From the cell containing the given text, extract its center point as [X, Y] coordinate. 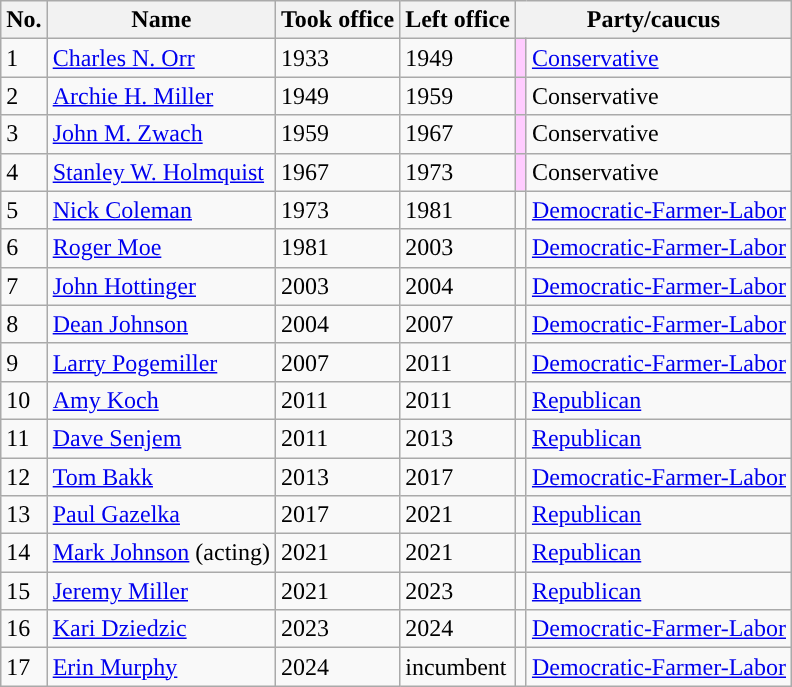
9 [24, 362]
Roger Moe [161, 248]
Name [161, 20]
Charles N. Orr [161, 58]
5 [24, 210]
Archie H. Miller [161, 96]
3 [24, 134]
Took office [338, 20]
Left office [458, 20]
John Hottinger [161, 286]
1933 [338, 58]
Amy Koch [161, 400]
8 [24, 324]
7 [24, 286]
1 [24, 58]
Tom Bakk [161, 477]
2 [24, 96]
17 [24, 667]
16 [24, 629]
Mark Johnson (acting) [161, 553]
6 [24, 248]
Stanley W. Holmquist [161, 172]
John M. Zwach [161, 134]
10 [24, 400]
15 [24, 591]
12 [24, 477]
13 [24, 515]
Dean Johnson [161, 324]
Dave Senjem [161, 438]
4 [24, 172]
No. [24, 20]
Larry Pogemiller [161, 362]
Paul Gazelka [161, 515]
Erin Murphy [161, 667]
incumbent [458, 667]
11 [24, 438]
Jeremy Miller [161, 591]
Kari Dziedzic [161, 629]
14 [24, 553]
Nick Coleman [161, 210]
Party/caucus [653, 20]
